Return (X, Y) of the center of cell containing provided text 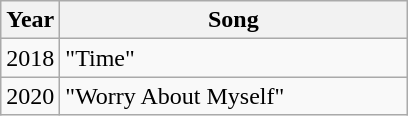
2020 (30, 96)
Song (234, 20)
2018 (30, 58)
Year (30, 20)
"Time" (234, 58)
"Worry About Myself" (234, 96)
